Return [x, y] of the center of cell containing provided text 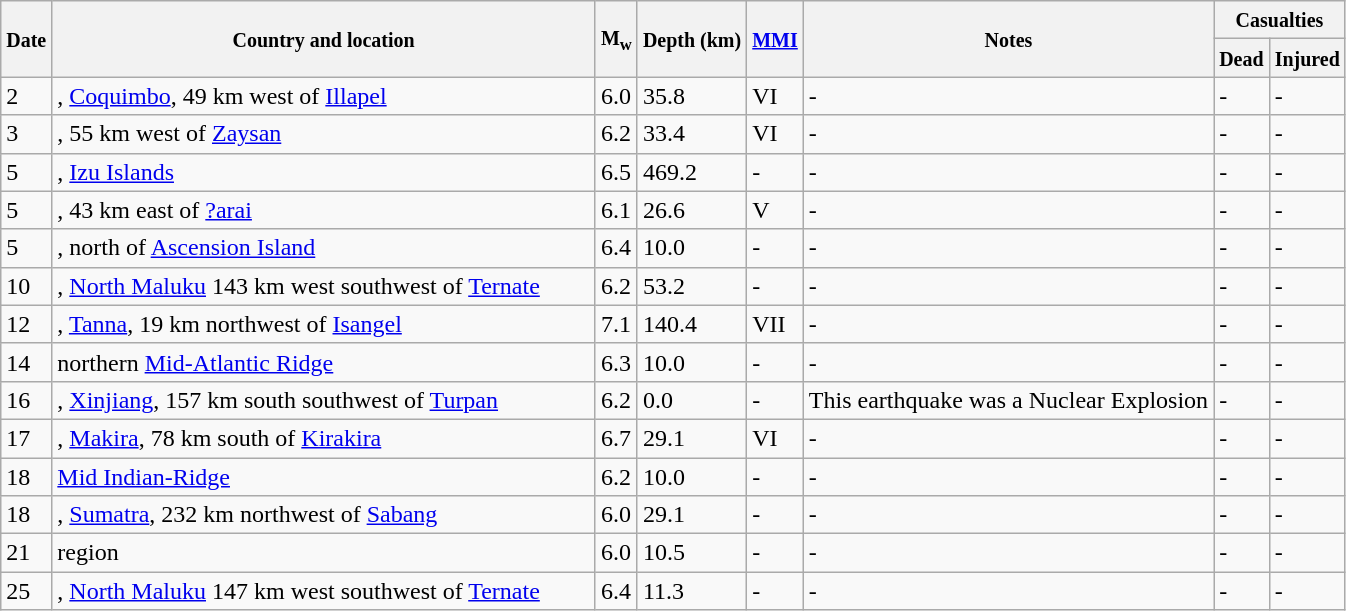
33.4 [692, 134]
Notes [1008, 39]
, north of Ascension Island [324, 248]
, Xinjiang, 157 km south southwest of Turpan [324, 400]
21 [26, 553]
10 [26, 286]
3 [26, 134]
6.5 [616, 172]
, 55 km west of Zaysan [324, 134]
V [776, 210]
region [324, 553]
, Sumatra, 232 km northwest of Sabang [324, 515]
This earthquake was a Nuclear Explosion [1008, 400]
, North Maluku 147 km west southwest of Ternate [324, 591]
Casualties [1280, 20]
7.1 [616, 324]
Date [26, 39]
26.6 [692, 210]
Dead [1242, 58]
140.4 [692, 324]
11.3 [692, 591]
Country and location [324, 39]
53.2 [692, 286]
, Makira, 78 km south of Kirakira [324, 438]
16 [26, 400]
MMI [776, 39]
2 [26, 96]
northern Mid-Atlantic Ridge [324, 362]
Depth (km) [692, 39]
, 43 km east of ?arai [324, 210]
Mw [616, 39]
, Coquimbo, 49 km west of Illapel [324, 96]
, North Maluku 143 km west southwest of Ternate [324, 286]
, Izu Islands [324, 172]
0.0 [692, 400]
VII [776, 324]
, Tanna, 19 km northwest of Isangel [324, 324]
6.1 [616, 210]
6.7 [616, 438]
25 [26, 591]
14 [26, 362]
17 [26, 438]
10.5 [692, 553]
469.2 [692, 172]
12 [26, 324]
6.3 [616, 362]
35.8 [692, 96]
Injured [1307, 58]
Mid Indian-Ridge [324, 477]
